Return (x, y) of the center of cell containing provided text 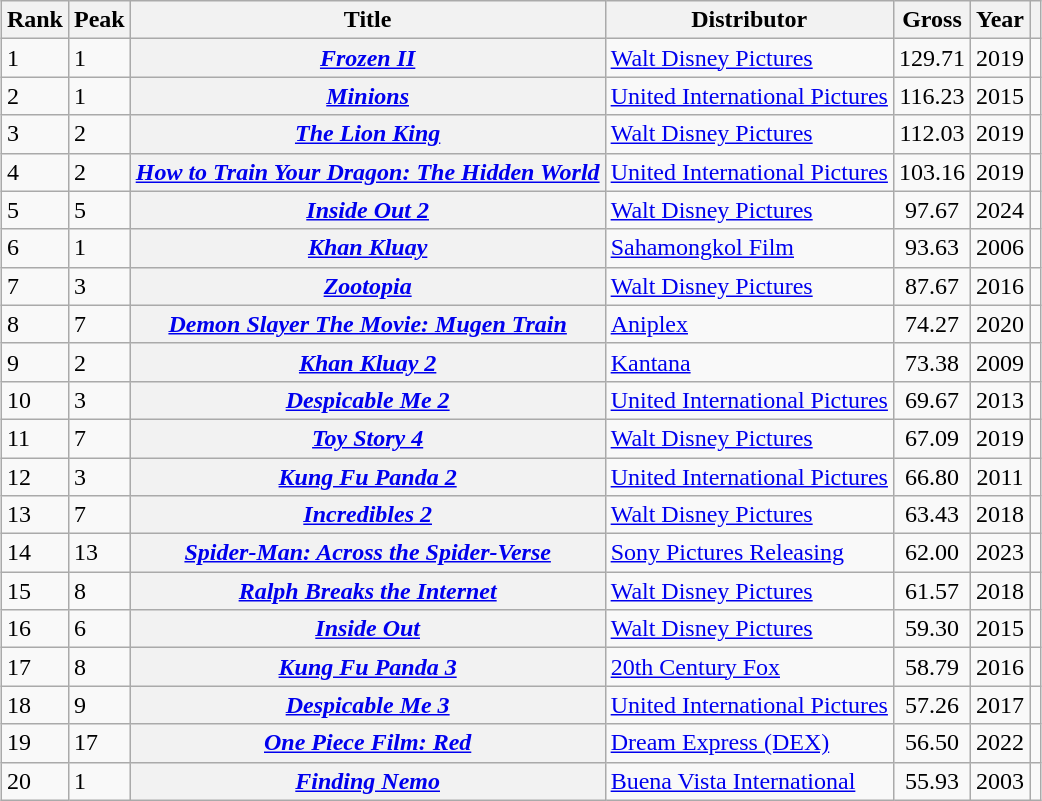
Khan Kluay 2 (368, 362)
2023 (1000, 553)
The Lion King (368, 134)
112.03 (932, 134)
Frozen II (368, 58)
Kung Fu Panda 2 (368, 477)
56.50 (932, 743)
Incredibles 2 (368, 515)
One Piece Film: Red (368, 743)
Dream Express (DEX) (749, 743)
Toy Story 4 (368, 438)
2009 (1000, 362)
Distributor (749, 20)
87.67 (932, 286)
129.71 (932, 58)
93.63 (932, 248)
59.30 (932, 629)
116.23 (932, 96)
Buena Vista International (749, 781)
62.00 (932, 553)
Finding Nemo (368, 781)
18 (34, 705)
Despicable Me 2 (368, 400)
2020 (1000, 324)
58.79 (932, 667)
19 (34, 743)
67.09 (932, 438)
Rank (34, 20)
2024 (1000, 210)
20th Century Fox (749, 667)
Demon Slayer The Movie: Mugen Train (368, 324)
10 (34, 400)
Zootopia (368, 286)
Gross (932, 20)
16 (34, 629)
103.16 (932, 172)
Despicable Me 3 (368, 705)
14 (34, 553)
11 (34, 438)
57.26 (932, 705)
4 (34, 172)
15 (34, 591)
Inside Out 2 (368, 210)
2013 (1000, 400)
74.27 (932, 324)
How to Train Your Dragon: The Hidden World (368, 172)
Kung Fu Panda 3 (368, 667)
Inside Out (368, 629)
2011 (1000, 477)
Year (1000, 20)
12 (34, 477)
20 (34, 781)
Khan Kluay (368, 248)
Kantana (749, 362)
Minions (368, 96)
Aniplex (749, 324)
2022 (1000, 743)
63.43 (932, 515)
55.93 (932, 781)
Sahamongkol Film (749, 248)
Sony Pictures Releasing (749, 553)
97.67 (932, 210)
2003 (1000, 781)
Peak (99, 20)
2017 (1000, 705)
2006 (1000, 248)
Title (368, 20)
Spider-Man: Across the Spider-Verse (368, 553)
73.38 (932, 362)
61.57 (932, 591)
69.67 (932, 400)
66.80 (932, 477)
Ralph Breaks the Internet (368, 591)
